Extract the (x, y) coordinate from the center of the cell holding the provided text.  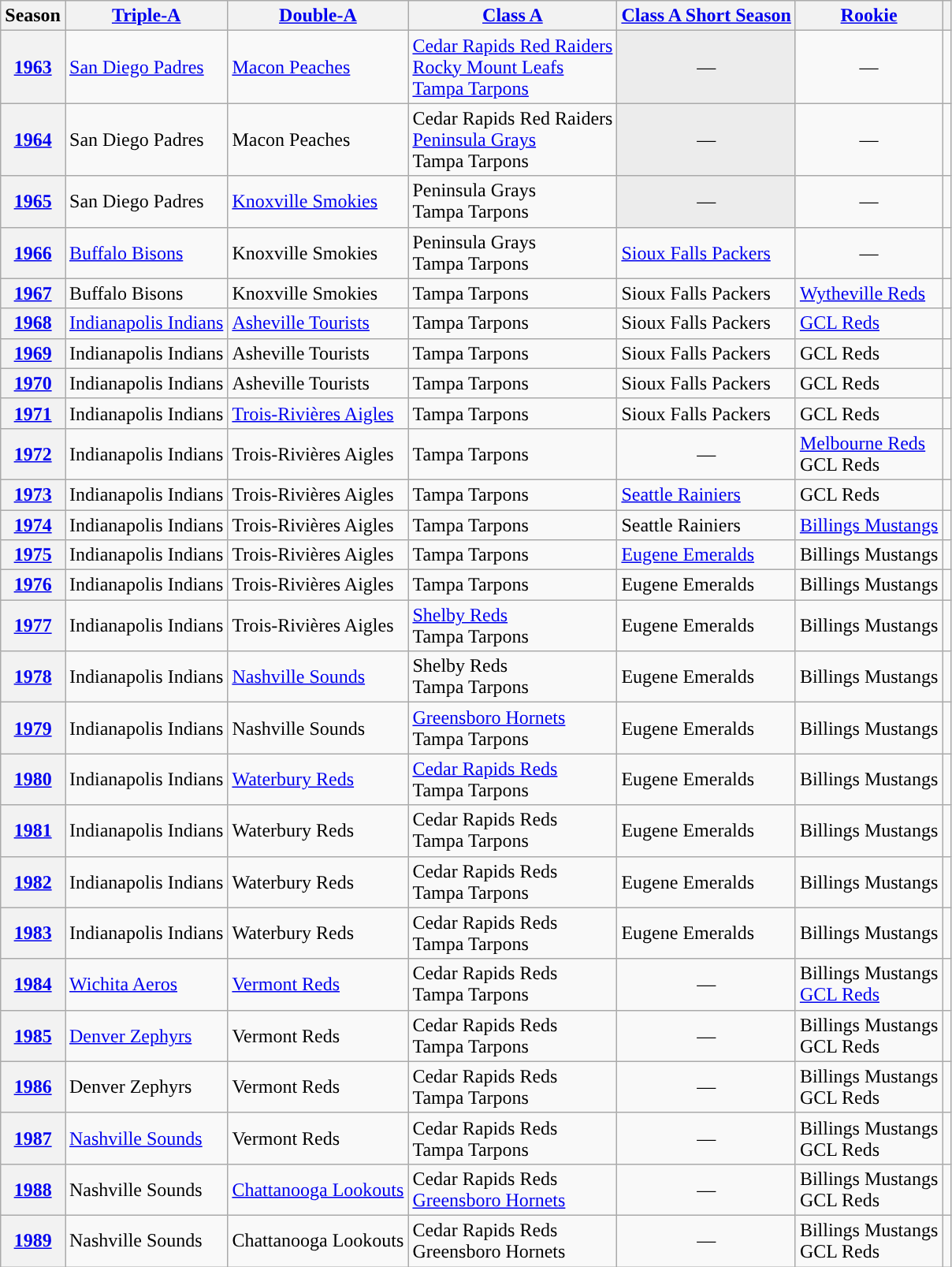
1968 (33, 323)
Class A (512, 16)
1975 (33, 555)
1984 (33, 984)
Melbourne RedsGCL Reds (868, 454)
1967 (33, 293)
Cedar Rapids Red RaidersPeninsula GraysTampa Tarpons (512, 140)
1970 (33, 383)
1963 (33, 67)
1987 (33, 1138)
Wytheville Reds (868, 293)
1989 (33, 1241)
1988 (33, 1189)
Class A Short Season (706, 16)
1974 (33, 524)
1985 (33, 1036)
1966 (33, 252)
Cedar Rapids Red RaidersRocky Mount LeafsTampa Tarpons (512, 67)
1973 (33, 494)
Wichita Aeros (146, 984)
1981 (33, 831)
1977 (33, 626)
1983 (33, 933)
1964 (33, 140)
1972 (33, 454)
1965 (33, 202)
1982 (33, 881)
1976 (33, 585)
1979 (33, 729)
1986 (33, 1086)
1980 (33, 779)
Season (33, 16)
Double-A (318, 16)
Triple-A (146, 16)
Greensboro HornetsTampa Tarpons (512, 729)
1978 (33, 676)
1969 (33, 353)
1971 (33, 413)
Rookie (868, 16)
